Return [x, y] of the center of cell containing provided text 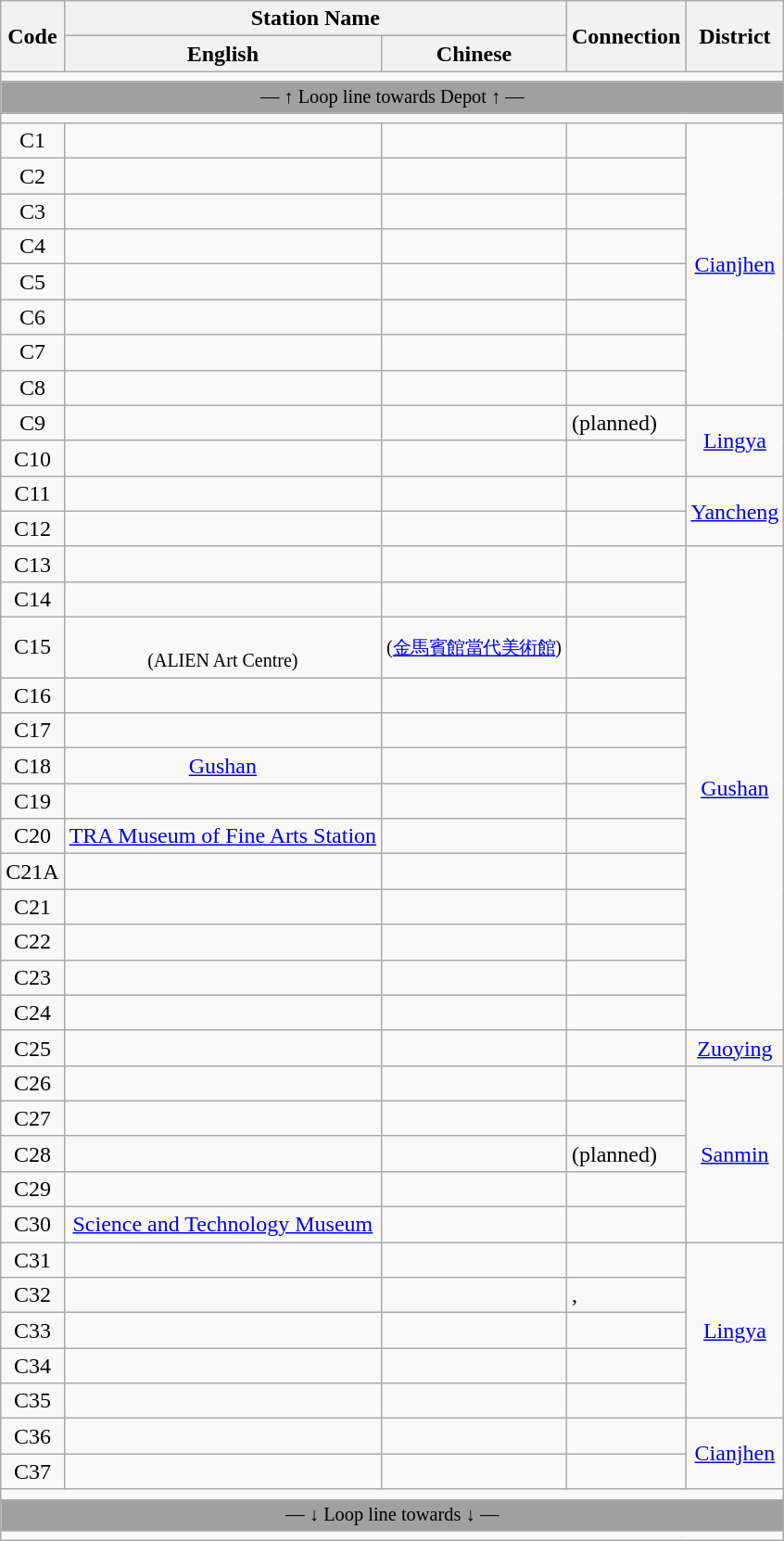
Sanmin [735, 1153]
C5 [32, 282]
C14 [32, 599]
C13 [32, 564]
C29 [32, 1189]
(金馬賓館當代美術館) [474, 647]
C36 [32, 1436]
English [222, 54]
C3 [32, 211]
C21A [32, 872]
C33 [32, 1331]
TRA Museum of Fine Arts Station [222, 836]
(ALIEN Art Centre) [222, 647]
C32 [32, 1295]
C26 [32, 1083]
Connection [626, 36]
Zuoying [735, 1048]
C35 [32, 1401]
C19 [32, 801]
— ↓ Loop line towards ↓ — [393, 1515]
C31 [32, 1260]
C1 [32, 141]
C7 [32, 352]
, [626, 1295]
C25 [32, 1048]
C6 [32, 317]
C21 [32, 907]
C15 [32, 647]
C22 [32, 942]
C28 [32, 1153]
— ↑ Loop line towards Depot ↑ — [393, 97]
Code [32, 36]
Yancheng [735, 511]
C8 [32, 388]
Station Name [315, 19]
C9 [32, 423]
Science and Technology Museum [222, 1225]
C37 [32, 1471]
C16 [32, 695]
District [735, 36]
C34 [32, 1366]
C17 [32, 731]
C18 [32, 766]
C30 [32, 1225]
C24 [32, 1012]
Chinese [474, 54]
C23 [32, 977]
C12 [32, 529]
C27 [32, 1118]
C4 [32, 247]
C2 [32, 176]
C10 [32, 458]
C11 [32, 493]
C20 [32, 836]
